Scan for the cell matching the given text and deliver its [x, y] coordinate at center. 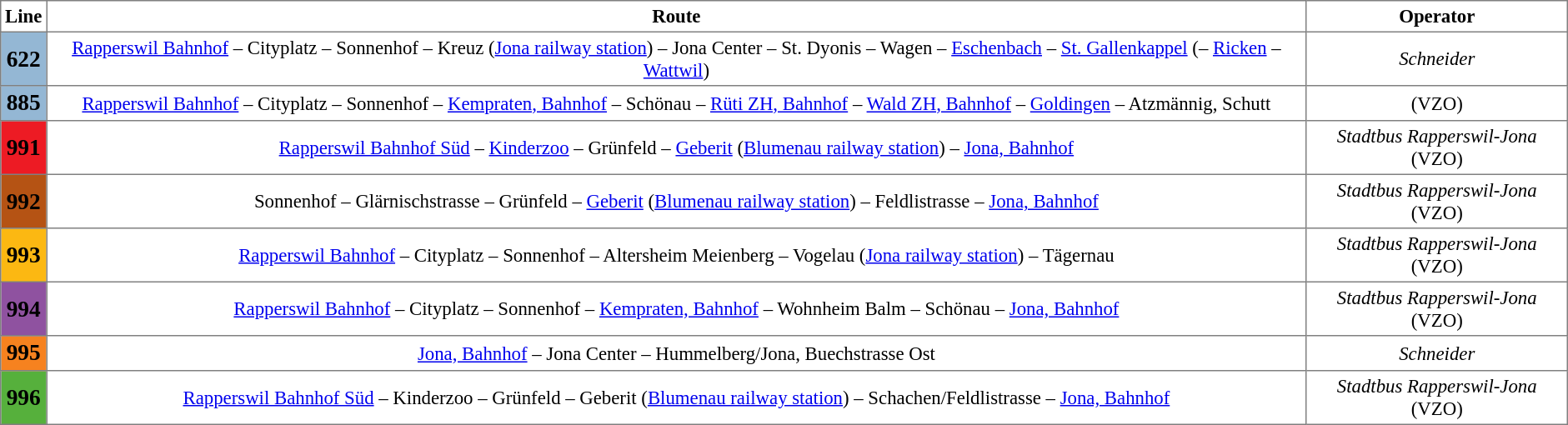
Rapperswil Bahnhof – Cityplatz – Sonnenhof – Kempraten, Bahnhof – Wohnheim Balm – Schönau – Jona, Bahnhof [677, 308]
Rapperswil Bahnhof – Cityplatz – Sonnenhof – Kempraten, Bahnhof – Schönau – Rüti ZH, Bahnhof – Wald ZH, Bahnhof – Goldingen – Atzmännig, Schutt [677, 103]
991 [23, 147]
996 [23, 397]
622 [23, 58]
995 [23, 353]
Operator [1437, 17]
Route [677, 17]
(VZO) [1437, 103]
Rapperswil Bahnhof Süd – Kinderzoo – Grünfeld – Geberit (Blumenau railway station) – Schachen/Feldlistrasse – Jona, Bahnhof [677, 397]
Line [23, 17]
Jona, Bahnhof – Jona Center – Hummelberg/Jona, Buechstrasse Ost [677, 353]
994 [23, 308]
885 [23, 103]
Sonnenhof – Glärnischstrasse – Grünfeld – Geberit (Blumenau railway station) – Feldlistrasse – Jona, Bahnhof [677, 201]
993 [23, 255]
992 [23, 201]
Rapperswil Bahnhof – Cityplatz – Sonnenhof – Altersheim Meienberg – Vogelau (Jona railway station) – Tägernau [677, 255]
Rapperswil Bahnhof Süd – Kinderzoo – Grünfeld – Geberit (Blumenau railway station) – Jona, Bahnhof [677, 147]
